Scan for the cell matching the given text and deliver its [X, Y] coordinate at center. 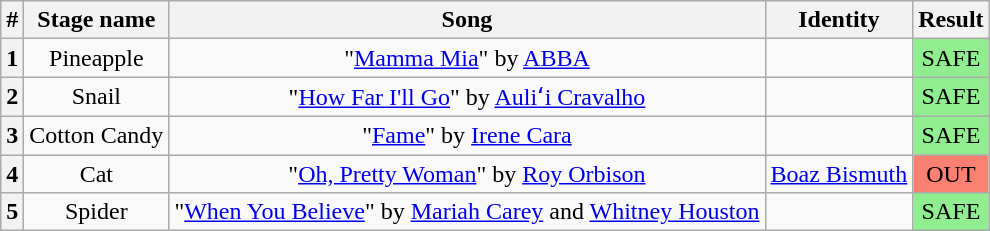
Stage name [96, 20]
3 [12, 135]
1 [12, 58]
Song [467, 20]
5 [12, 212]
Snail [96, 97]
4 [12, 173]
Pineapple [96, 58]
Spider [96, 212]
Result [951, 20]
"How Far I'll Go" by Auliʻi Cravalho [467, 97]
2 [12, 97]
"Mamma Mia" by ABBA [467, 58]
# [12, 20]
Boaz Bismuth [839, 173]
"Fame" by Irene Cara [467, 135]
"When You Believe" by Mariah Carey and Whitney Houston [467, 212]
Cat [96, 173]
Cotton Candy [96, 135]
OUT [951, 173]
"Oh, Pretty Woman" by Roy Orbison [467, 173]
Identity [839, 20]
